Detect which cell encompasses the target text, then output its [x, y] center coordinate. 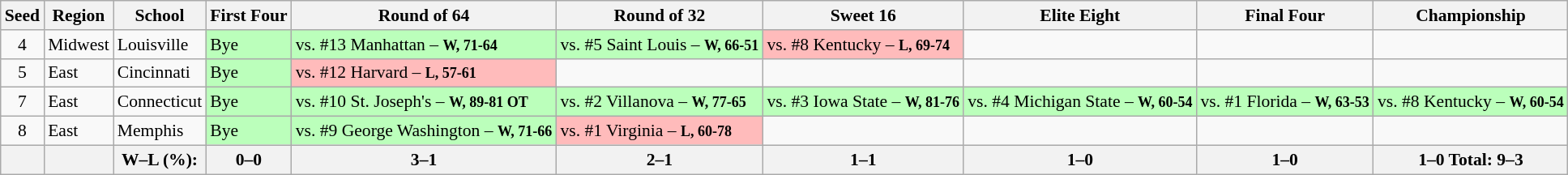
vs. #5 Saint Louis – W, 66-51 [660, 45]
Cincinnati [160, 73]
Elite Eight [1079, 15]
7 [23, 102]
5 [23, 73]
Connecticut [160, 102]
vs. #1 Florida – W, 63-53 [1285, 102]
vs. #13 Manhattan – W, 71-64 [425, 45]
Seed [23, 15]
Region [79, 15]
Round of 32 [660, 15]
Midwest [79, 45]
vs. #10 St. Joseph's – W, 89-81 OT [425, 102]
4 [23, 45]
vs. #9 George Washington – W, 71-66 [425, 131]
vs. #1 Virginia – L, 60-78 [660, 131]
Round of 64 [425, 15]
vs. #3 Iowa State – W, 81-76 [863, 102]
Sweet 16 [863, 15]
1–0 Total: 9–3 [1471, 160]
Louisville [160, 45]
Final Four [1285, 15]
2–1 [660, 160]
vs. #8 Kentucky – W, 60-54 [1471, 102]
vs. #4 Michigan State – W, 60-54 [1079, 102]
8 [23, 131]
vs. #8 Kentucky – L, 69-74 [863, 45]
vs. #12 Harvard – L, 57-61 [425, 73]
Memphis [160, 131]
3–1 [425, 160]
School [160, 15]
Championship [1471, 15]
0–0 [248, 160]
W–L (%): [160, 160]
1–1 [863, 160]
First Four [248, 15]
vs. #2 Villanova – W, 77-65 [660, 102]
